For the text-containing cell, return its midpoint in (x, y) coordinate format. 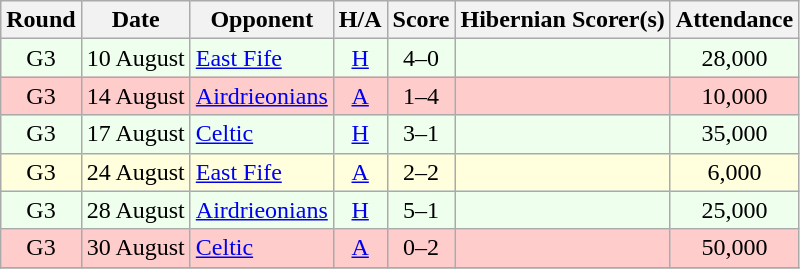
5–1 (421, 210)
28,000 (734, 58)
0–2 (421, 248)
Attendance (734, 20)
35,000 (734, 134)
30 August (136, 248)
6,000 (734, 172)
50,000 (734, 248)
Date (136, 20)
Round (41, 20)
H/A (360, 20)
3–1 (421, 134)
25,000 (734, 210)
10 August (136, 58)
2–2 (421, 172)
28 August (136, 210)
Hibernian Scorer(s) (562, 20)
14 August (136, 96)
Opponent (262, 20)
4–0 (421, 58)
10,000 (734, 96)
Score (421, 20)
24 August (136, 172)
1–4 (421, 96)
17 August (136, 134)
